Return [X, Y] of the center of cell containing provided text 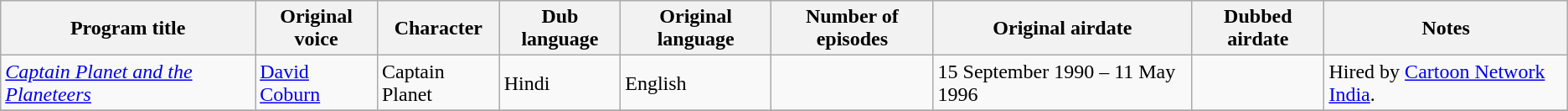
Hindi [560, 82]
Original language [696, 29]
Hired by Cartoon Network India. [1446, 82]
David Coburn [317, 82]
Number of episodes [853, 29]
Notes [1446, 29]
Dub language [560, 29]
Program title [128, 29]
Original airdate [1062, 29]
15 September 1990 – 11 May 1996 [1062, 82]
Captain Planet and the Planeteers [128, 82]
Character [438, 29]
Dubbed airdate [1258, 29]
English [696, 82]
Original voice [317, 29]
Captain Planet [438, 82]
